Search for the cell housing the specified text and yield its (X, Y) center coordinate. 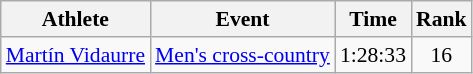
Rank (442, 19)
Athlete (76, 19)
Men's cross-country (242, 55)
1:28:33 (373, 55)
Time (373, 19)
Martín Vidaurre (76, 55)
16 (442, 55)
Event (242, 19)
